Provide the [X, Y] coordinate of the cell's center where the given text is located.  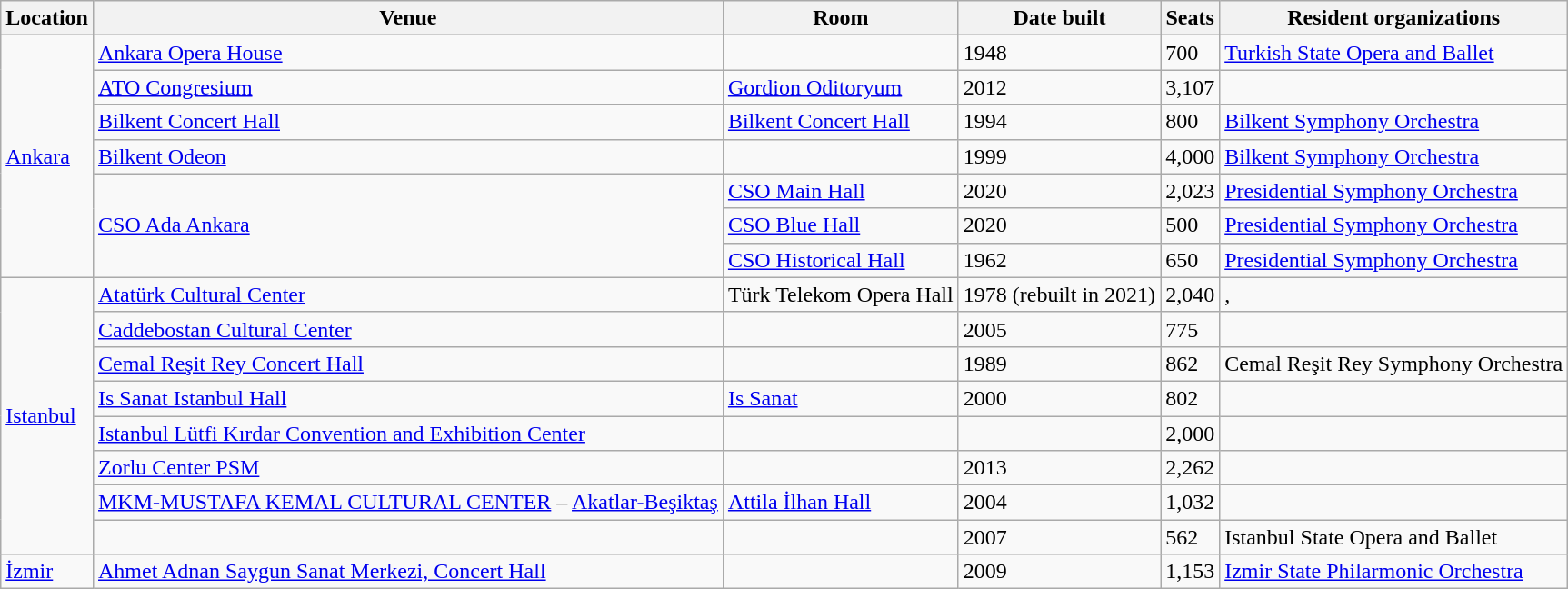
800 [1191, 122]
Room [840, 18]
CSO Ada Ankara [407, 225]
Caddebostan Cultural Center [407, 329]
1978 (rebuilt in 2021) [1059, 294]
Istanbul [47, 415]
1948 [1059, 53]
İzmir [47, 572]
CSO Historical Hall [840, 260]
Is Sanat [840, 398]
2007 [1059, 537]
MKM-MUSTAFA KEMAL CULTURAL CENTER – Akatlar-Beşiktaş [407, 503]
4,000 [1191, 156]
2005 [1059, 329]
Resident organizations [1394, 18]
1962 [1059, 260]
Attila İlhan Hall [840, 503]
1994 [1059, 122]
2,023 [1191, 191]
2012 [1059, 87]
Ankara Opera House [407, 53]
2004 [1059, 503]
Istanbul Lütfi Kırdar Convention and Exhibition Center [407, 434]
Istanbul State Opera and Ballet [1394, 537]
2,000 [1191, 434]
562 [1191, 537]
Bilkent Odeon [407, 156]
CSO Main Hall [840, 191]
Is Sanat Istanbul Hall [407, 398]
ATO Congresium [407, 87]
802 [1191, 398]
2000 [1059, 398]
3,107 [1191, 87]
Cemal Reşit Rey Symphony Orchestra [1394, 364]
1989 [1059, 364]
700 [1191, 53]
2009 [1059, 572]
775 [1191, 329]
Zorlu Center PSM [407, 468]
CSO Blue Hall [840, 225]
1,153 [1191, 572]
Cemal Reşit Rey Concert Hall [407, 364]
Venue [407, 18]
862 [1191, 364]
Atatürk Cultural Center [407, 294]
1,032 [1191, 503]
Türk Telekom Opera Hall [840, 294]
Date built [1059, 18]
Ahmet Adnan Saygun Sanat Merkezi, Concert Hall [407, 572]
2,262 [1191, 468]
2013 [1059, 468]
Turkish State Opera and Ballet [1394, 53]
500 [1191, 225]
, [1394, 294]
Seats [1191, 18]
Gordion Oditoryum [840, 87]
1999 [1059, 156]
Location [47, 18]
Izmir State Philarmonic Orchestra [1394, 572]
2,040 [1191, 294]
650 [1191, 260]
Ankara [47, 156]
